Detect which cell encompasses the target text, then output its [x, y] center coordinate. 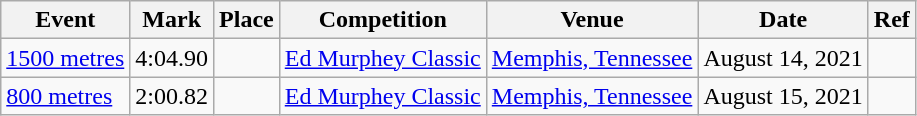
Venue [592, 20]
August 14, 2021 [783, 58]
Competition [382, 20]
Ref [892, 20]
Place [247, 20]
August 15, 2021 [783, 96]
Mark [172, 20]
2:00.82 [172, 96]
1500 metres [66, 58]
Date [783, 20]
800 metres [66, 96]
Event [66, 20]
4:04.90 [172, 58]
